Search for the cell housing the specified text and yield its [x, y] center coordinate. 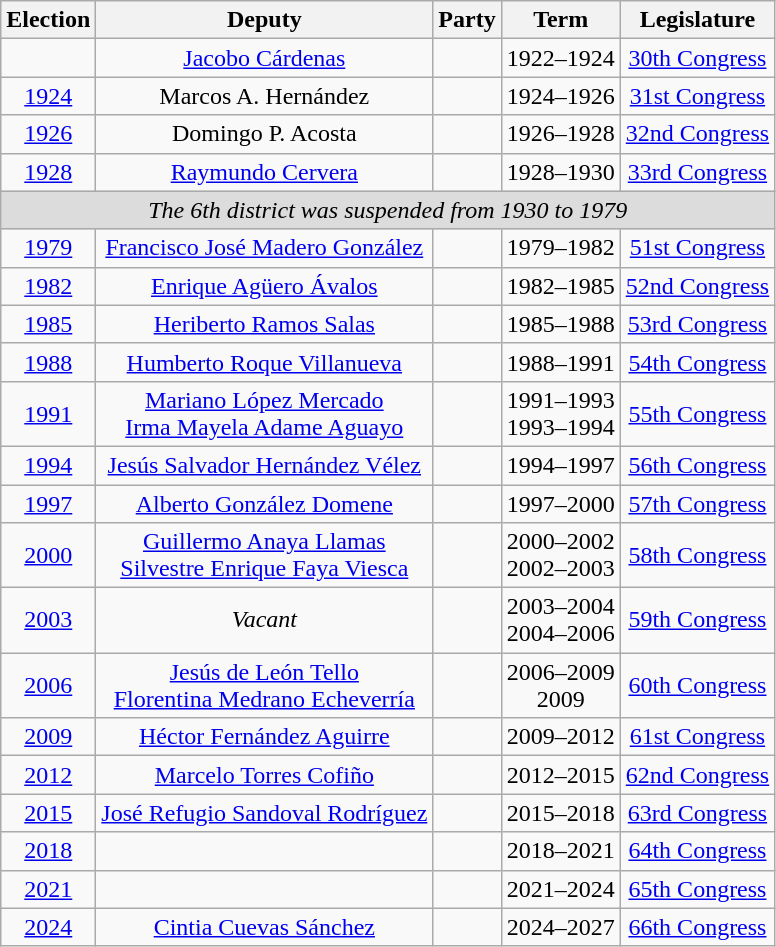
1991 [48, 414]
55th Congress [697, 414]
32nd Congress [697, 134]
2015–2018 [560, 813]
2000 [48, 556]
2018 [48, 851]
Alberto González Domene [264, 503]
Guillermo Anaya LlamasSilvestre Enrique Faya Viesca [264, 556]
59th Congress [697, 620]
51st Congress [697, 248]
1991–19931993–1994 [560, 414]
Francisco José Madero González [264, 248]
Mariano López MercadoIrma Mayela Adame Aguayo [264, 414]
53rd Congress [697, 324]
1928–1930 [560, 172]
Marcos A. Hernández [264, 96]
2003 [48, 620]
1982–1985 [560, 286]
José Refugio Sandoval Rodríguez [264, 813]
Heriberto Ramos Salas [264, 324]
Raymundo Cervera [264, 172]
63rd Congress [697, 813]
56th Congress [697, 465]
Marcelo Torres Cofiño [264, 775]
61st Congress [697, 737]
2006 [48, 686]
31st Congress [697, 96]
2003–20042004–2006 [560, 620]
2012 [48, 775]
Term [560, 20]
2006–20092009 [560, 686]
Jacobo Cárdenas [264, 58]
1985 [48, 324]
30th Congress [697, 58]
1924–1926 [560, 96]
66th Congress [697, 927]
54th Congress [697, 362]
Humberto Roque Villanueva [264, 362]
65th Congress [697, 889]
2021 [48, 889]
Deputy [264, 20]
2009 [48, 737]
Vacant [264, 620]
1985–1988 [560, 324]
1988–1991 [560, 362]
Election [48, 20]
Party [467, 20]
The 6th district was suspended from 1930 to 1979 [388, 210]
62nd Congress [697, 775]
64th Congress [697, 851]
2000–20022002–2003 [560, 556]
1997 [48, 503]
2009–2012 [560, 737]
1988 [48, 362]
Jesús Salvador Hernández Vélez [264, 465]
Domingo P. Acosta [264, 134]
33rd Congress [697, 172]
Jesús de León TelloFlorentina Medrano Echeverría [264, 686]
Enrique Agüero Ávalos [264, 286]
1994 [48, 465]
1924 [48, 96]
1979–1982 [560, 248]
1926–1928 [560, 134]
Legislature [697, 20]
1982 [48, 286]
57th Congress [697, 503]
52nd Congress [697, 286]
1994–1997 [560, 465]
2015 [48, 813]
1928 [48, 172]
Héctor Fernández Aguirre [264, 737]
60th Congress [697, 686]
2024 [48, 927]
1997–2000 [560, 503]
Cintia Cuevas Sánchez [264, 927]
1926 [48, 134]
2024–2027 [560, 927]
2012–2015 [560, 775]
1922–1924 [560, 58]
2018–2021 [560, 851]
2021–2024 [560, 889]
58th Congress [697, 556]
1979 [48, 248]
